Capture the cell that displays the provided text and extract its [X, Y] central coordinate. 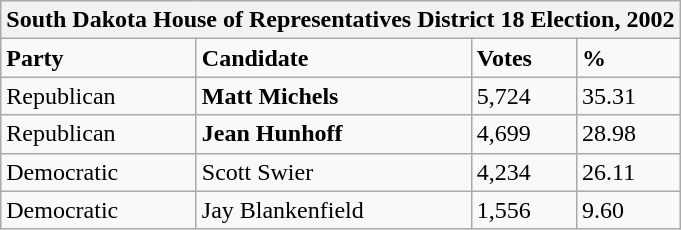
4,234 [524, 172]
Jay Blankenfield [334, 210]
35.31 [628, 96]
Jean Hunhoff [334, 134]
26.11 [628, 172]
28.98 [628, 134]
Candidate [334, 58]
4,699 [524, 134]
1,556 [524, 210]
Votes [524, 58]
5,724 [524, 96]
Scott Swier [334, 172]
9.60 [628, 210]
South Dakota House of Representatives District 18 Election, 2002 [340, 20]
Party [99, 58]
% [628, 58]
Matt Michels [334, 96]
